Capture the cell that displays the provided text and extract its (x, y) central coordinate. 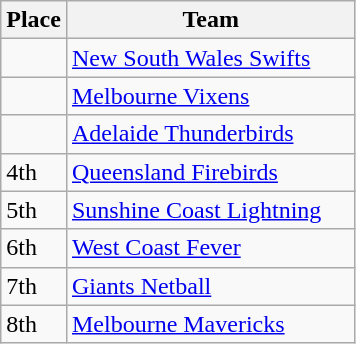
Melbourne Mavericks (210, 324)
New South Wales Swifts (210, 58)
8th (34, 324)
Team (210, 20)
Sunshine Coast Lightning (210, 210)
Adelaide Thunderbirds (210, 134)
Melbourne Vixens (210, 96)
Place (34, 20)
5th (34, 210)
4th (34, 172)
6th (34, 248)
Giants Netball (210, 286)
Queensland Firebirds (210, 172)
West Coast Fever (210, 248)
7th (34, 286)
